Capture the cell that displays the provided text and extract its (x, y) central coordinate. 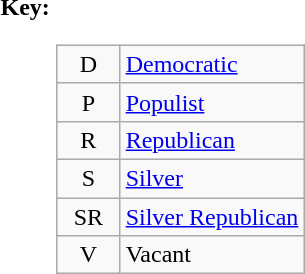
V (89, 255)
S (89, 178)
Republican (212, 140)
P (89, 102)
Democratic (212, 64)
D (89, 64)
SR (89, 217)
Silver (212, 178)
Populist (212, 102)
Vacant (212, 255)
Silver Republican (212, 217)
R (89, 140)
